Detect which cell encompasses the target text, then output its (X, Y) center coordinate. 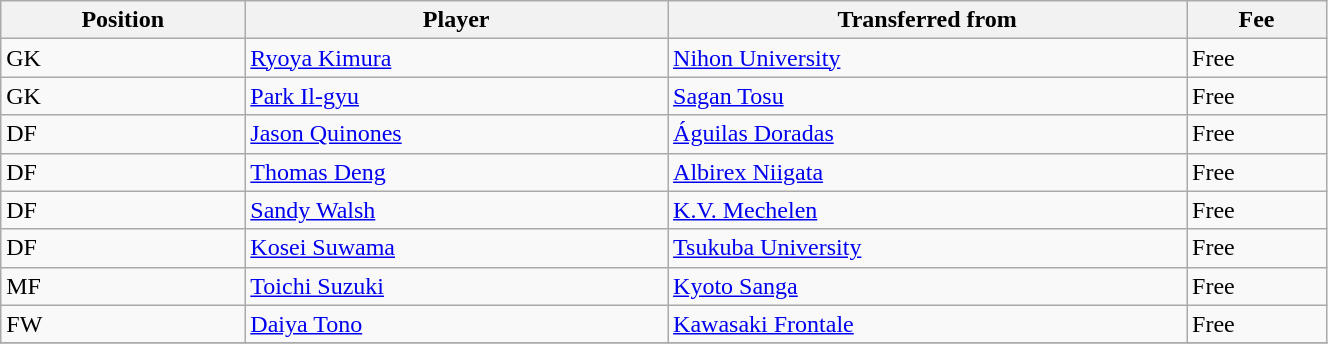
Toichi Suzuki (456, 286)
Thomas Deng (456, 172)
Tsukuba University (928, 248)
FW (123, 324)
MF (123, 286)
Nihon University (928, 58)
Ryoya Kimura (456, 58)
Transferred from (928, 20)
Sagan Tosu (928, 96)
Kosei Suwama (456, 248)
Albirex Niigata (928, 172)
Águilas Doradas (928, 134)
Daiya Tono (456, 324)
Kyoto Sanga (928, 286)
Player (456, 20)
K.V. Mechelen (928, 210)
Jason Quinones (456, 134)
Fee (1257, 20)
Sandy Walsh (456, 210)
Position (123, 20)
Kawasaki Frontale (928, 324)
Park Il-gyu (456, 96)
